Pinpoint the cell where the given text exists, returning its (X, Y) midpoint coordinate. 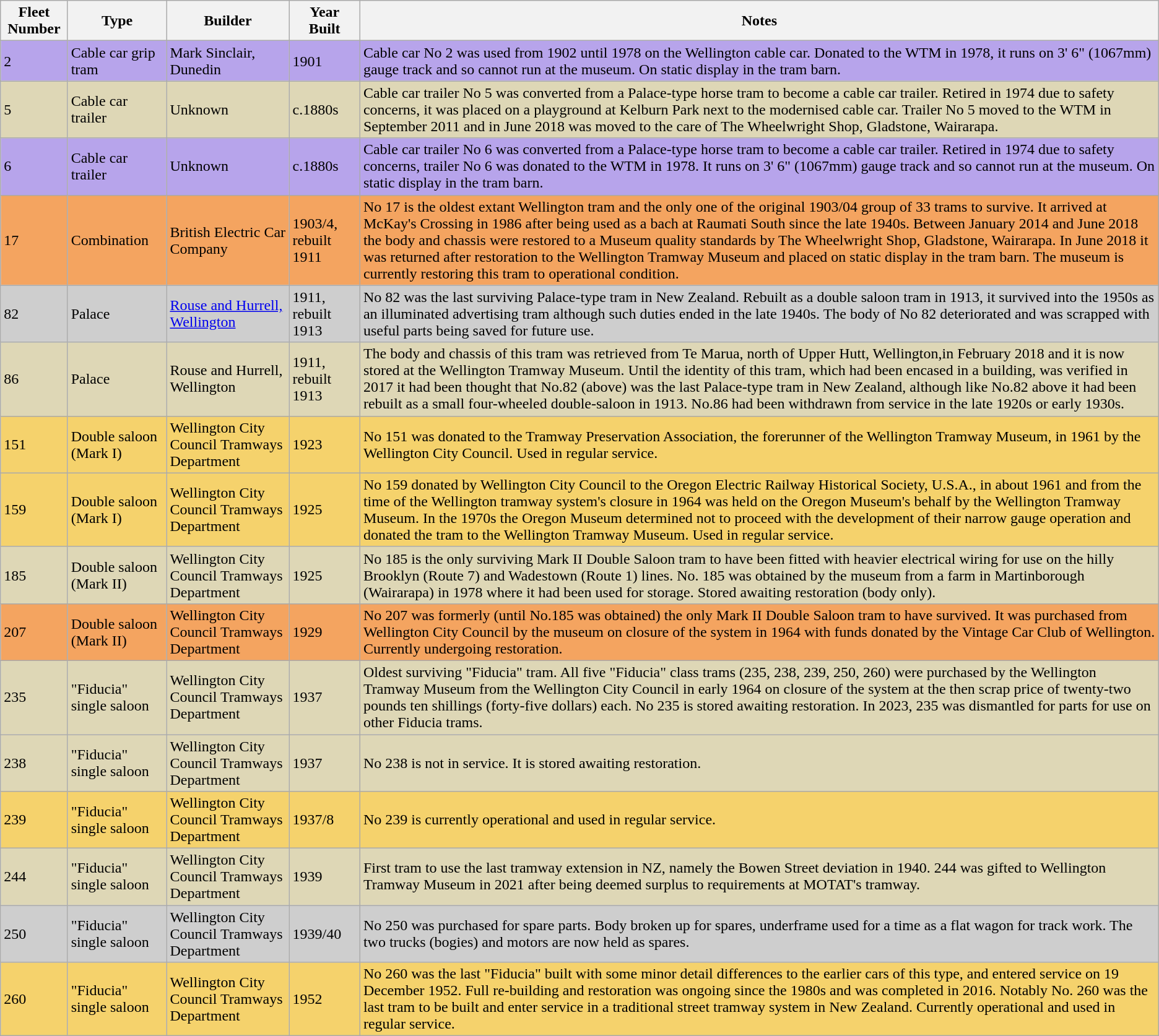
No 238 is not in service. It is stored awaiting restoration. (759, 762)
244 (34, 877)
207 (34, 632)
1901 (324, 61)
Mark Sinclair, Dunedin (228, 61)
250 (34, 934)
17 (34, 240)
Year Built (324, 21)
Fleet Number (34, 21)
5 (34, 110)
1923 (324, 444)
Combination (117, 240)
260 (34, 999)
Type (117, 21)
1952 (324, 999)
Notes (759, 21)
238 (34, 762)
82 (34, 314)
6 (34, 166)
Cable car grip tram (117, 61)
Builder (228, 21)
1903/4, rebuilt 1911 (324, 240)
86 (34, 379)
1939 (324, 877)
151 (34, 444)
British Electric Car Company (228, 240)
No 239 is currently operational and used in regular service. (759, 820)
1929 (324, 632)
185 (34, 575)
1937/8 (324, 820)
239 (34, 820)
2 (34, 61)
1939/40 (324, 934)
235 (34, 697)
159 (34, 510)
